Extract the [X, Y] coordinate from the center of the cell holding the provided text.  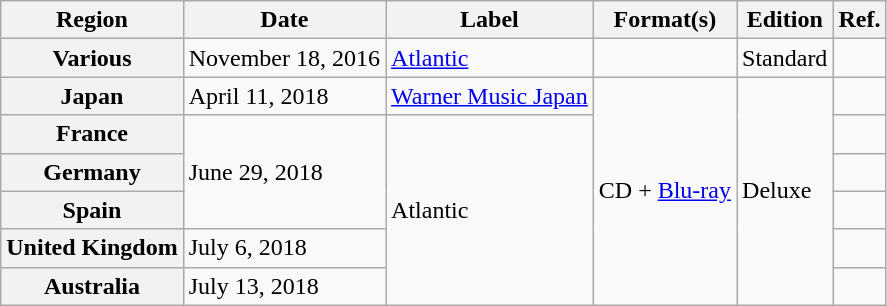
Date [284, 20]
France [92, 134]
Standard [785, 58]
November 18, 2016 [284, 58]
Warner Music Japan [490, 96]
July 6, 2018 [284, 248]
July 13, 2018 [284, 286]
Label [490, 20]
United Kingdom [92, 248]
Ref. [860, 20]
June 29, 2018 [284, 172]
Format(s) [664, 20]
Region [92, 20]
CD + Blu-ray [664, 191]
Australia [92, 286]
Spain [92, 210]
Japan [92, 96]
Germany [92, 172]
April 11, 2018 [284, 96]
Edition [785, 20]
Deluxe [785, 191]
Various [92, 58]
